Capture the cell that displays the provided text and extract its [X, Y] central coordinate. 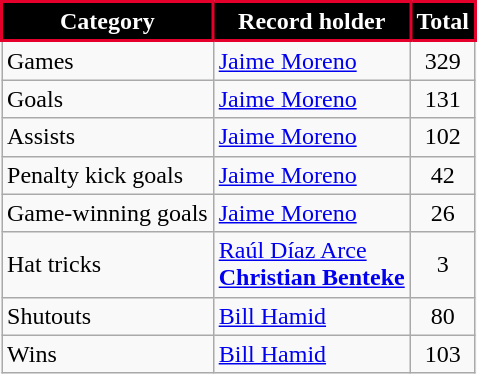
102 [442, 137]
42 [442, 175]
103 [442, 354]
Raúl Díaz Arce Christian Benteke [312, 264]
329 [442, 60]
Total [442, 22]
Games [108, 60]
80 [442, 316]
Goals [108, 99]
3 [442, 264]
Penalty kick goals [108, 175]
131 [442, 99]
Shutouts [108, 316]
Record holder [312, 22]
26 [442, 213]
Hat tricks [108, 264]
Category [108, 22]
Assists [108, 137]
Game-winning goals [108, 213]
Wins [108, 354]
